Scan for the cell matching the given text and deliver its (x, y) coordinate at center. 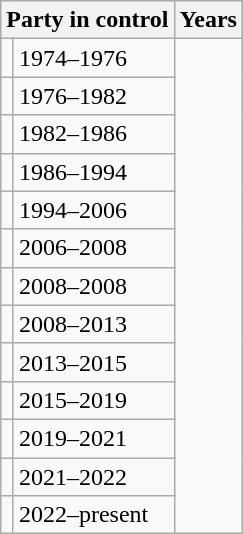
2021–2022 (94, 477)
1986–1994 (94, 172)
Party in control (88, 20)
1974–1976 (94, 58)
2006–2008 (94, 248)
2022–present (94, 515)
2013–2015 (94, 362)
1982–1986 (94, 134)
2008–2013 (94, 324)
1994–2006 (94, 210)
2008–2008 (94, 286)
2015–2019 (94, 400)
2019–2021 (94, 438)
1976–1982 (94, 96)
Years (208, 20)
